Detect which cell encompasses the target text, then output its [X, Y] center coordinate. 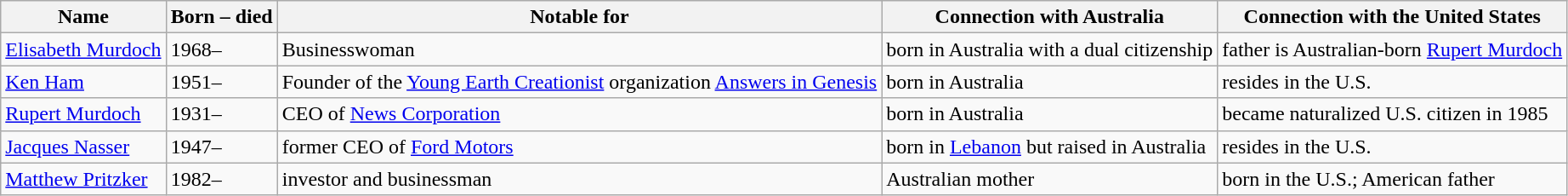
Elisabeth Murdoch [83, 49]
born in Australia with a dual citizenship [1049, 49]
Businesswoman [580, 49]
Notable for [580, 17]
investor and businessman [580, 179]
born in Lebanon but raised in Australia [1049, 147]
Matthew Pritzker [83, 179]
father is Australian-born Rupert Murdoch [1393, 49]
former CEO of Ford Motors [580, 147]
Ken Ham [83, 82]
Connection with the United States [1393, 17]
1982– [221, 179]
Born – died [221, 17]
Jacques Nasser [83, 147]
1947– [221, 147]
Name [83, 17]
Australian mother [1049, 179]
1951– [221, 82]
Connection with Australia [1049, 17]
1968– [221, 49]
became naturalized U.S. citizen in 1985 [1393, 114]
born in the U.S.; American father [1393, 179]
Rupert Murdoch [83, 114]
1931– [221, 114]
Founder of the Young Earth Creationist organization Answers in Genesis [580, 82]
CEO of News Corporation [580, 114]
